Identify which cell holds the provided text, then report its (x, y) central coordinate. 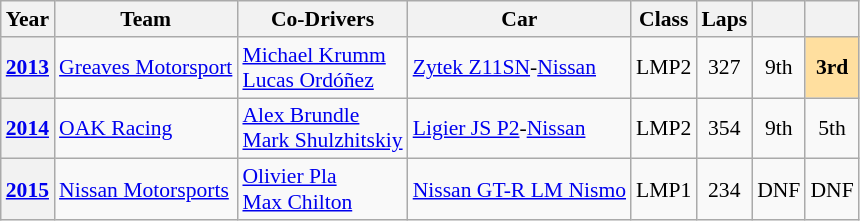
327 (724, 68)
Year (28, 19)
Alex Brundle Mark Shulzhitskiy (322, 128)
Olivier Pla Max Chilton (322, 190)
Nissan Motorsports (146, 190)
Co-Drivers (322, 19)
Class (664, 19)
Michael Krumm Lucas Ordóñez (322, 68)
Car (520, 19)
2014 (28, 128)
5th (832, 128)
2013 (28, 68)
Ligier JS P2-Nissan (520, 128)
Greaves Motorsport (146, 68)
2015 (28, 190)
LMP1 (664, 190)
OAK Racing (146, 128)
Zytek Z11SN-Nissan (520, 68)
234 (724, 190)
Laps (724, 19)
Team (146, 19)
3rd (832, 68)
Nissan GT-R LM Nismo (520, 190)
354 (724, 128)
